Capture the cell that displays the provided text and extract its [x, y] central coordinate. 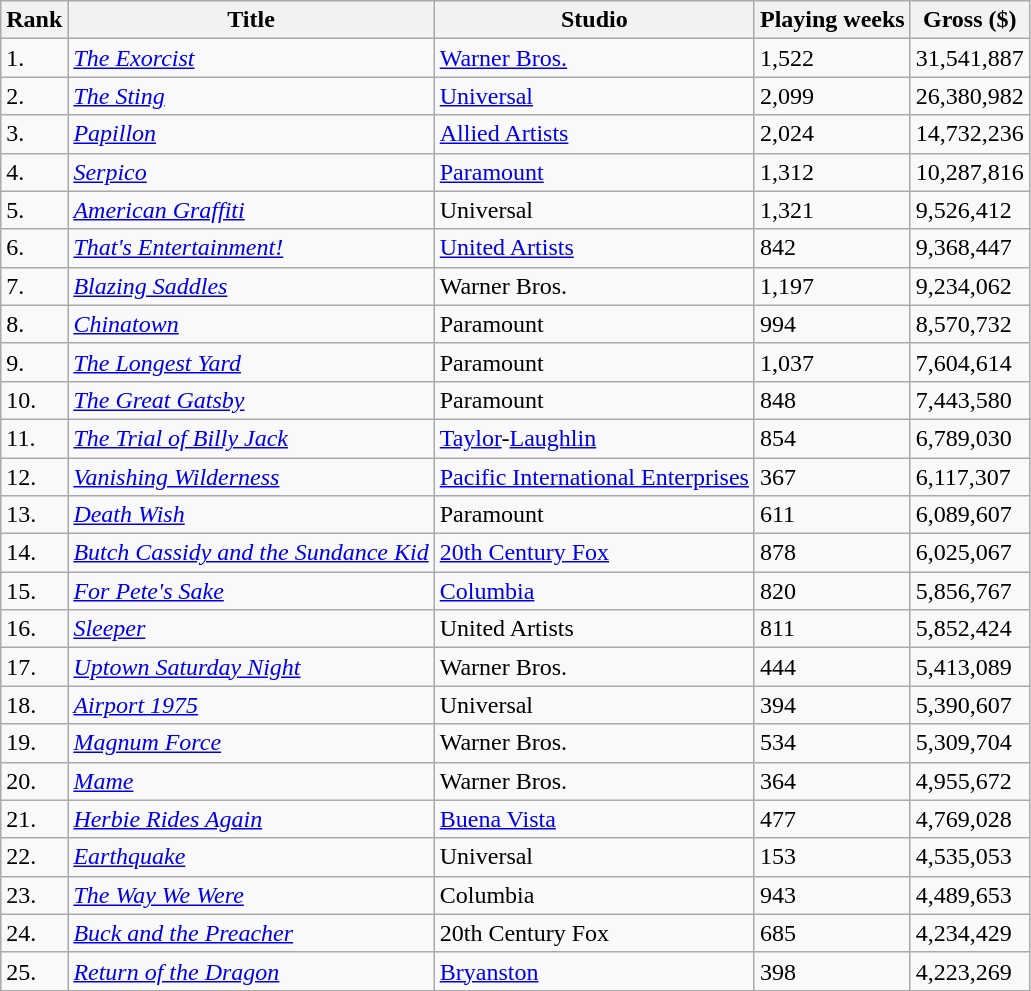
19. [34, 743]
854 [832, 438]
Papillon [251, 134]
Vanishing Wilderness [251, 477]
9,368,447 [970, 248]
10. [34, 400]
4,955,672 [970, 781]
394 [832, 705]
7. [34, 286]
The Trial of Billy Jack [251, 438]
Airport 1975 [251, 705]
14,732,236 [970, 134]
811 [832, 629]
5,390,607 [970, 705]
6,789,030 [970, 438]
Allied Artists [594, 134]
367 [832, 477]
Death Wish [251, 515]
685 [832, 933]
5. [34, 210]
5,856,767 [970, 591]
Blazing Saddles [251, 286]
2. [34, 96]
3. [34, 134]
5,852,424 [970, 629]
2,099 [832, 96]
22. [34, 857]
153 [832, 857]
14. [34, 553]
Herbie Rides Again [251, 819]
Buena Vista [594, 819]
17. [34, 667]
26,380,982 [970, 96]
10,287,816 [970, 172]
848 [832, 400]
Earthquake [251, 857]
Rank [34, 20]
31,541,887 [970, 58]
4,535,053 [970, 857]
For Pete's Sake [251, 591]
364 [832, 781]
The Way We Were [251, 895]
4,223,269 [970, 971]
398 [832, 971]
1,321 [832, 210]
15. [34, 591]
That's Entertainment! [251, 248]
4,234,429 [970, 933]
7,443,580 [970, 400]
American Graffiti [251, 210]
2,024 [832, 134]
Title [251, 20]
Pacific International Enterprises [594, 477]
7,604,614 [970, 362]
Studio [594, 20]
Sleeper [251, 629]
16. [34, 629]
Return of the Dragon [251, 971]
611 [832, 515]
1,037 [832, 362]
25. [34, 971]
8. [34, 324]
Mame [251, 781]
13. [34, 515]
5,413,089 [970, 667]
Uptown Saturday Night [251, 667]
9,526,412 [970, 210]
5,309,704 [970, 743]
4,769,028 [970, 819]
Buck and the Preacher [251, 933]
534 [832, 743]
4. [34, 172]
878 [832, 553]
9,234,062 [970, 286]
842 [832, 248]
6,117,307 [970, 477]
23. [34, 895]
477 [832, 819]
1. [34, 58]
6. [34, 248]
6,025,067 [970, 553]
The Longest Yard [251, 362]
6,089,607 [970, 515]
20. [34, 781]
Butch Cassidy and the Sundance Kid [251, 553]
11. [34, 438]
Chinatown [251, 324]
The Great Gatsby [251, 400]
Magnum Force [251, 743]
444 [832, 667]
24. [34, 933]
The Exorcist [251, 58]
Serpico [251, 172]
9. [34, 362]
The Sting [251, 96]
Bryanston [594, 971]
21. [34, 819]
994 [832, 324]
1,312 [832, 172]
Taylor-Laughlin [594, 438]
820 [832, 591]
8,570,732 [970, 324]
12. [34, 477]
1,522 [832, 58]
Playing weeks [832, 20]
Gross ($) [970, 20]
943 [832, 895]
1,197 [832, 286]
4,489,653 [970, 895]
18. [34, 705]
